From the cell containing the given text, extract its center point as [X, Y] coordinate. 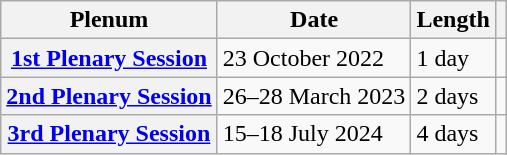
2nd Plenary Session [109, 96]
26–28 March 2023 [314, 96]
15–18 July 2024 [314, 134]
4 days [453, 134]
1 day [453, 58]
3rd Plenary Session [109, 134]
23 October 2022 [314, 58]
Length [453, 20]
2 days [453, 96]
Date [314, 20]
Plenum [109, 20]
1st Plenary Session [109, 58]
